For the text-containing cell, return its midpoint in [X, Y] coordinate format. 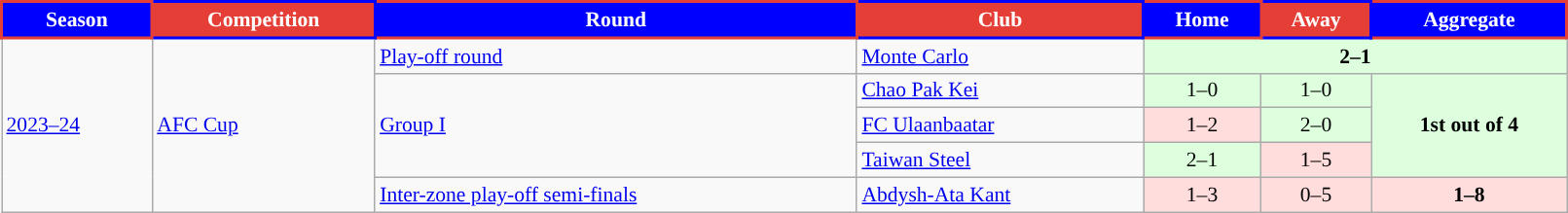
Home [1203, 19]
Round [615, 19]
1–8 [1470, 195]
Aggregate [1470, 19]
Club [1000, 19]
AFC Cup [263, 124]
Competition [263, 19]
1–5 [1316, 160]
Taiwan Steel [1000, 160]
1st out of 4 [1470, 124]
2023–24 [78, 124]
Season [78, 19]
Away [1316, 19]
0–5 [1316, 195]
1–2 [1203, 125]
1–3 [1203, 195]
2–0 [1316, 125]
FC Ulaanbaatar [1000, 125]
Monte Carlo [1000, 55]
Play-off round [615, 55]
Group I [615, 124]
Chao Pak Kei [1000, 90]
Inter-zone play-off semi-finals [615, 195]
Abdysh-Ata Kant [1000, 195]
